Provide the (X, Y) coordinate of the cell's center where the given text is located.  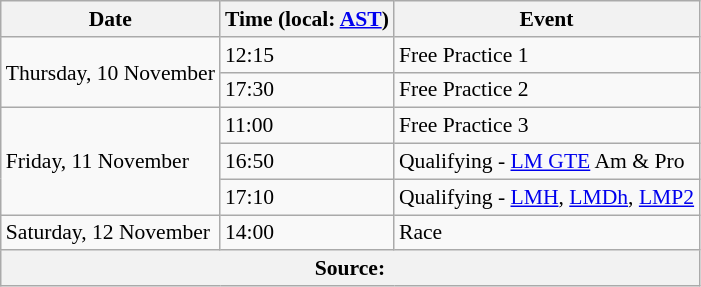
Time (local: AST) (307, 19)
14:00 (307, 233)
12:15 (307, 55)
17:10 (307, 197)
17:30 (307, 90)
16:50 (307, 162)
Race (546, 233)
Saturday, 12 November (110, 233)
11:00 (307, 126)
Date (110, 19)
Free Practice 3 (546, 126)
Source: (350, 269)
Friday, 11 November (110, 162)
Event (546, 19)
Free Practice 1 (546, 55)
Free Practice 2 (546, 90)
Qualifying - LMH, LMDh, LMP2 (546, 197)
Thursday, 10 November (110, 72)
Qualifying - LM GTE Am & Pro (546, 162)
